Output the [X, Y] coordinate of the center of the cell containing the given text.  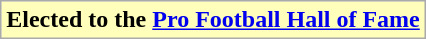
Elected to the Pro Football Hall of Fame [214, 20]
